Return (X, Y) of the center of cell containing provided text 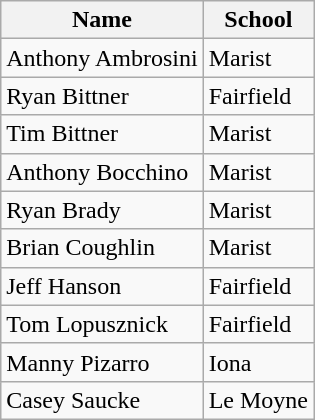
Le Moyne (258, 400)
Jeff Hanson (102, 286)
Casey Saucke (102, 400)
School (258, 20)
Iona (258, 362)
Name (102, 20)
Manny Pizarro (102, 362)
Tom Lopusznick (102, 324)
Ryan Brady (102, 210)
Tim Bittner (102, 134)
Ryan Bittner (102, 96)
Anthony Bocchino (102, 172)
Brian Coughlin (102, 248)
Anthony Ambrosini (102, 58)
